Locate the cell with the specified text and output its (X, Y) center coordinate. 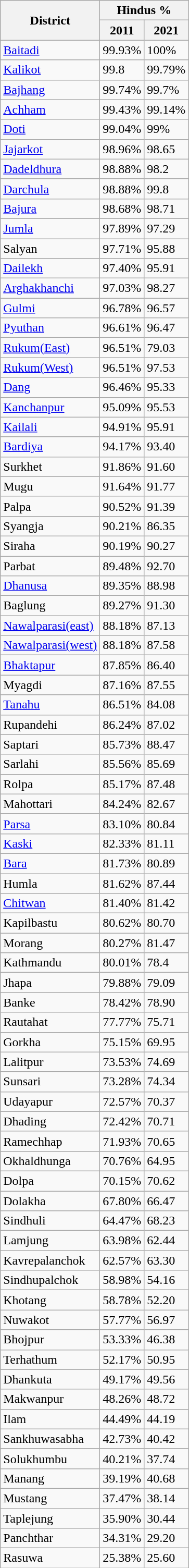
94.17% (122, 447)
49.56 (167, 1379)
44.19 (167, 1419)
68.23 (167, 1221)
87.48 (167, 784)
74.69 (167, 1062)
48.72 (167, 1399)
98.65 (167, 149)
Ramechhap (50, 1141)
71.93% (122, 1141)
87.58 (167, 645)
Kathmandu (50, 963)
91.30 (167, 606)
80.70 (167, 923)
93.40 (167, 447)
95.53 (167, 407)
81.40% (122, 903)
40.42 (167, 1439)
70.37 (167, 1101)
99.79% (167, 70)
39.19% (122, 1478)
Dolakha (50, 1200)
70.62 (167, 1181)
Hindus % (144, 10)
Banke (50, 1002)
81.62% (122, 884)
70.76% (122, 1161)
Nuwakot (50, 1320)
Manang (50, 1478)
99.7% (167, 90)
Jajarkot (50, 149)
85.73% (122, 744)
Jumla (50, 228)
Dang (50, 387)
98.71 (167, 209)
Gorkha (50, 1042)
90.27 (167, 546)
90.52% (122, 506)
77.77% (122, 1022)
72.42% (122, 1121)
38.14 (167, 1498)
96.47 (167, 328)
Lamjung (50, 1241)
83.10% (122, 824)
Kaski (50, 843)
52.17% (122, 1359)
46.38 (167, 1340)
Doti (50, 129)
Sankhuwasabha (50, 1439)
91.64% (122, 486)
Mustang (50, 1498)
87.02 (167, 725)
86.40 (167, 665)
95.33 (167, 387)
Panchthar (50, 1538)
Siraha (50, 546)
63.30 (167, 1260)
Sunsari (50, 1082)
81.47 (167, 943)
67.80% (122, 1200)
Nawalparasi(west) (50, 645)
Kanchanpur (50, 407)
2011 (122, 30)
Terhathum (50, 1359)
85.69 (167, 764)
87.16% (122, 685)
89.27% (122, 606)
91.39 (167, 506)
Rautahat (50, 1022)
2021 (167, 30)
80.89 (167, 863)
82.67 (167, 804)
Kapilbastu (50, 923)
81.73% (122, 863)
90.21% (122, 526)
86.24% (122, 725)
97.89% (122, 228)
97.29 (167, 228)
64.95 (167, 1161)
88.47 (167, 744)
Lalitpur (50, 1062)
48.26% (122, 1399)
62.57% (122, 1260)
Salyan (50, 249)
96.46% (122, 387)
66.47 (167, 1200)
79.03 (167, 348)
84.08 (167, 705)
Dolpa (50, 1181)
Tanahu (50, 705)
91.86% (122, 467)
85.17% (122, 784)
Rasuwa (50, 1558)
Kailali (50, 427)
Makwanpur (50, 1399)
98.96% (122, 149)
95.88 (167, 249)
88.98 (167, 586)
62.44 (167, 1241)
80.84 (167, 824)
95.09% (122, 407)
37.74 (167, 1459)
Parbat (50, 566)
Myagdi (50, 685)
97.53 (167, 367)
97.71% (122, 249)
100% (167, 50)
Bhaktapur (50, 665)
Ilam (50, 1419)
Baitadi (50, 50)
97.40% (122, 268)
99.43% (122, 109)
80.27% (122, 943)
99.14% (167, 109)
Dhankuta (50, 1379)
58.78% (122, 1300)
Pyuthan (50, 328)
Saptari (50, 744)
Palpa (50, 506)
37.47% (122, 1498)
Bardiya (50, 447)
44.49% (122, 1419)
98.27 (167, 288)
79.88% (122, 983)
Rukum(West) (50, 367)
99% (167, 129)
42.73% (122, 1439)
Humla (50, 884)
Bhojpur (50, 1340)
Surkhet (50, 467)
89.35% (122, 586)
35.90% (122, 1518)
Taplejung (50, 1518)
Dhanusa (50, 586)
53.33% (122, 1340)
Nawalparasi(east) (50, 626)
Mahottari (50, 804)
58.98% (122, 1280)
91.77 (167, 486)
86.51% (122, 705)
73.28% (122, 1082)
79.09 (167, 983)
80.01% (122, 963)
Sindhupalchok (50, 1280)
84.24% (122, 804)
Dailekh (50, 268)
96.61% (122, 328)
Bajhang (50, 90)
Sindhuli (50, 1221)
Baglung (50, 606)
98.2 (167, 169)
25.38% (122, 1558)
87.85% (122, 665)
District (50, 20)
Rukum(East) (50, 348)
Kavrepalanchok (50, 1260)
73.53% (122, 1062)
64.47% (122, 1221)
Jhapa (50, 983)
80.62% (122, 923)
70.71 (167, 1121)
40.68 (167, 1478)
97.03% (122, 288)
78.4 (167, 963)
70.15% (122, 1181)
Udayapur (50, 1101)
75.15% (122, 1042)
40.21% (122, 1459)
Rupandehi (50, 725)
30.44 (167, 1518)
78.90 (167, 1002)
Chitwan (50, 903)
96.57 (167, 308)
Dhading (50, 1121)
Okhaldhunga (50, 1161)
Rolpa (50, 784)
69.95 (167, 1042)
54.16 (167, 1280)
Gulmi (50, 308)
Solukhumbu (50, 1459)
25.60 (167, 1558)
Bajura (50, 209)
78.42% (122, 1002)
Khotang (50, 1300)
87.55 (167, 685)
50.95 (167, 1359)
Sarlahi (50, 764)
Arghakhanchi (50, 288)
96.78% (122, 308)
81.11 (167, 843)
Darchula (50, 189)
82.33% (122, 843)
99.74% (122, 90)
86.35 (167, 526)
Morang (50, 943)
94.91% (122, 427)
72.57% (122, 1101)
Parsa (50, 824)
90.19% (122, 546)
Achham (50, 109)
91.60 (167, 467)
Kalikot (50, 70)
63.98% (122, 1241)
Mugu (50, 486)
87.44 (167, 884)
74.34 (167, 1082)
92.70 (167, 566)
85.56% (122, 764)
99.04% (122, 129)
75.71 (167, 1022)
52.20 (167, 1300)
98.68% (122, 209)
70.65 (167, 1141)
81.42 (167, 903)
Syangja (50, 526)
89.48% (122, 566)
34.31% (122, 1538)
99.93% (122, 50)
56.97 (167, 1320)
49.17% (122, 1379)
29.20 (167, 1538)
57.77% (122, 1320)
87.13 (167, 626)
Bara (50, 863)
Dadeldhura (50, 169)
